Return (x, y) of the center of cell containing provided text 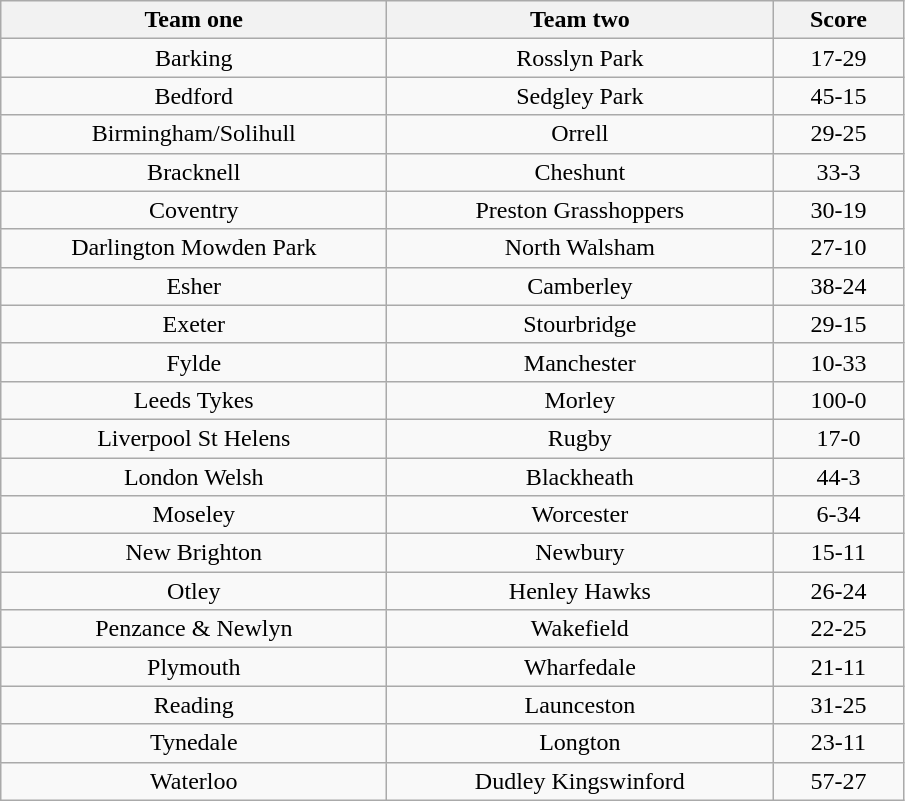
10-33 (838, 362)
Morley (580, 400)
100-0 (838, 400)
33-3 (838, 172)
Score (838, 20)
Coventry (194, 210)
Fylde (194, 362)
North Walsham (580, 248)
27-10 (838, 248)
Otley (194, 591)
Reading (194, 705)
31-25 (838, 705)
44-3 (838, 477)
29-15 (838, 324)
London Welsh (194, 477)
Camberley (580, 286)
17-0 (838, 438)
Rosslyn Park (580, 58)
Dudley Kingswinford (580, 781)
15-11 (838, 553)
Wakefield (580, 629)
38-24 (838, 286)
Barking (194, 58)
Penzance & Newlyn (194, 629)
Liverpool St Helens (194, 438)
Sedgley Park (580, 96)
Bedford (194, 96)
57-27 (838, 781)
Waterloo (194, 781)
Moseley (194, 515)
Cheshunt (580, 172)
22-25 (838, 629)
Newbury (580, 553)
Wharfedale (580, 667)
17-29 (838, 58)
Worcester (580, 515)
Esher (194, 286)
6-34 (838, 515)
Tynedale (194, 743)
29-25 (838, 134)
Launceston (580, 705)
New Brighton (194, 553)
Longton (580, 743)
Exeter (194, 324)
Henley Hawks (580, 591)
23-11 (838, 743)
Leeds Tykes (194, 400)
30-19 (838, 210)
Darlington Mowden Park (194, 248)
21-11 (838, 667)
Rugby (580, 438)
Team two (580, 20)
Stourbridge (580, 324)
Bracknell (194, 172)
Birmingham/Solihull (194, 134)
26-24 (838, 591)
Blackheath (580, 477)
Plymouth (194, 667)
Orrell (580, 134)
Preston Grasshoppers (580, 210)
Team one (194, 20)
Manchester (580, 362)
45-15 (838, 96)
